Return (X, Y) of the center of cell containing provided text 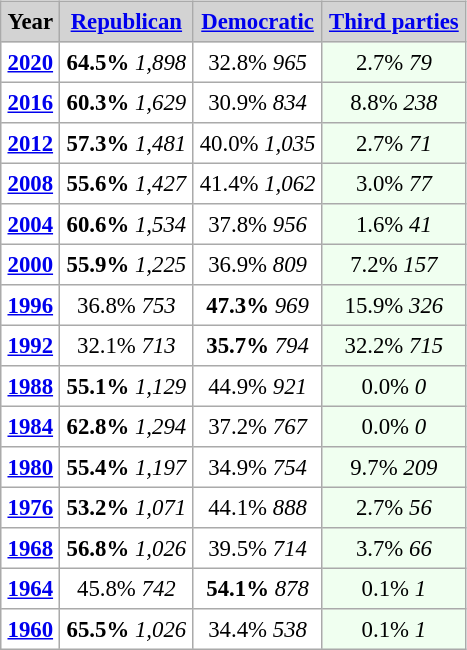
1984 (30, 427)
39.5% 714 (258, 548)
57.3% 1,481 (126, 143)
37.8% 956 (258, 224)
1.6% 41 (394, 224)
2000 (30, 265)
36.8% 753 (126, 305)
1964 (30, 589)
1968 (30, 548)
3.0% 77 (394, 184)
37.2% 767 (258, 427)
2012 (30, 143)
55.1% 1,129 (126, 386)
1996 (30, 305)
2004 (30, 224)
55.4% 1,197 (126, 467)
2.7% 56 (394, 508)
44.9% 921 (258, 386)
2008 (30, 184)
60.3% 1,629 (126, 103)
30.9% 834 (258, 103)
64.5% 1,898 (126, 62)
Democratic (258, 22)
54.1% 878 (258, 589)
45.8% 742 (126, 589)
Year (30, 22)
2.7% 79 (394, 62)
65.5% 1,026 (126, 629)
8.8% 238 (394, 103)
55.9% 1,225 (126, 265)
35.7% 794 (258, 346)
15.9% 326 (394, 305)
56.8% 1,026 (126, 548)
41.4% 1,062 (258, 184)
60.6% 1,534 (126, 224)
1988 (30, 386)
40.0% 1,035 (258, 143)
9.7% 209 (394, 467)
1992 (30, 346)
34.9% 754 (258, 467)
62.8% 1,294 (126, 427)
53.2% 1,071 (126, 508)
Republican (126, 22)
32.1% 713 (126, 346)
32.2% 715 (394, 346)
2016 (30, 103)
1976 (30, 508)
3.7% 66 (394, 548)
1960 (30, 629)
47.3% 969 (258, 305)
44.1% 888 (258, 508)
2020 (30, 62)
2.7% 71 (394, 143)
36.9% 809 (258, 265)
32.8% 965 (258, 62)
34.4% 538 (258, 629)
55.6% 1,427 (126, 184)
Third parties (394, 22)
1980 (30, 467)
7.2% 157 (394, 265)
